Determine the [x, y] coordinate at the center of the cell enclosing the given text.  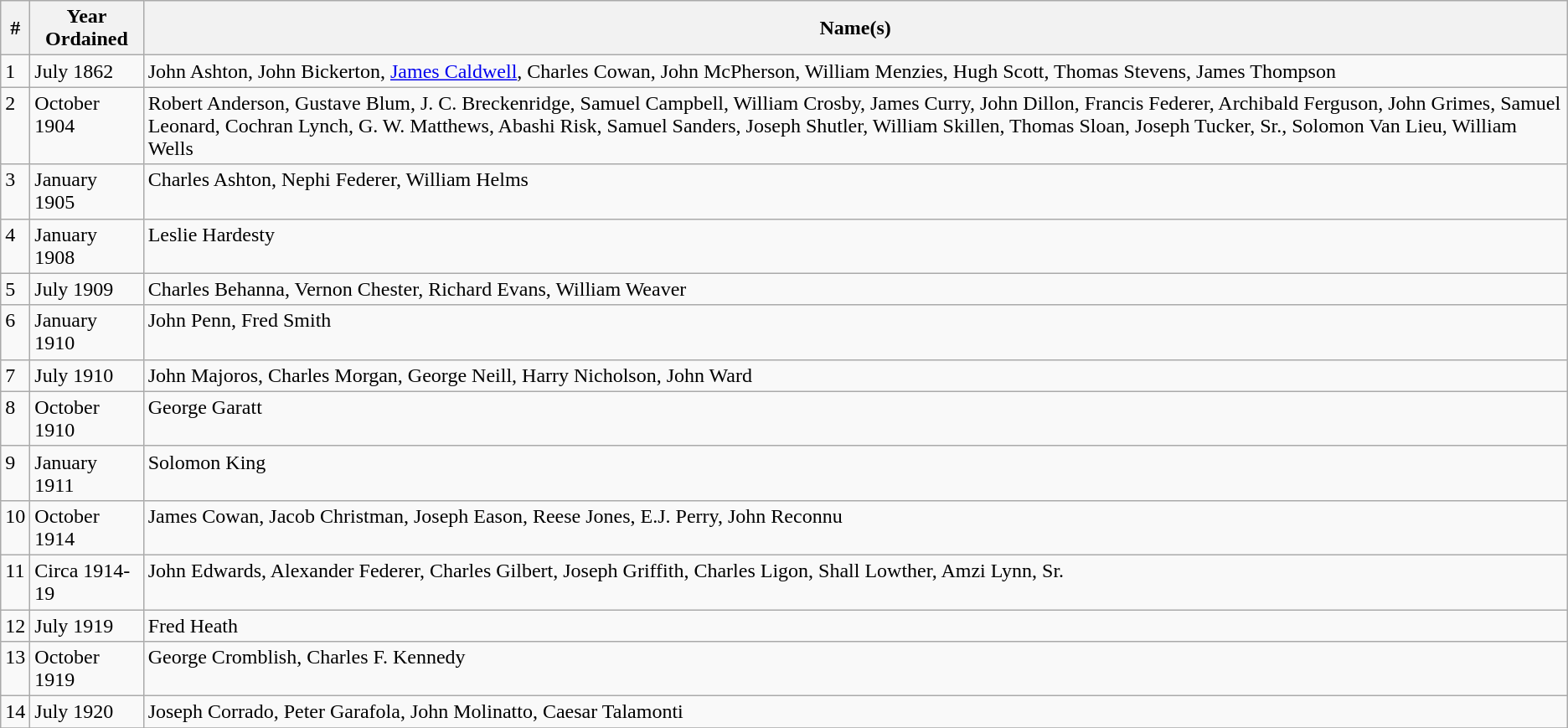
James Cowan, Jacob Christman, Joseph Eason, Reese Jones, E.J. Perry, John Reconnu [855, 528]
2 [15, 126]
14 [15, 712]
January 1910 [87, 332]
Fred Heath [855, 626]
John Edwards, Alexander Federer, Charles Gilbert, Joseph Griffith, Charles Ligon, Shall Lowther, Amzi Lynn, Sr. [855, 581]
4 [15, 246]
July 1920 [87, 712]
October 1914 [87, 528]
July 1919 [87, 626]
George Cromblish, Charles F. Kennedy [855, 669]
# [15, 28]
9 [15, 472]
Leslie Hardesty [855, 246]
July 1909 [87, 289]
12 [15, 626]
Year Ordained [87, 28]
Solomon King [855, 472]
11 [15, 581]
1 [15, 71]
3 [15, 191]
John Penn, Fred Smith [855, 332]
October 1910 [87, 419]
October 1904 [87, 126]
Charles Ashton, Nephi Federer, William Helms [855, 191]
Joseph Corrado, Peter Garafola, John Molinatto, Caesar Talamonti [855, 712]
7 [15, 375]
Name(s) [855, 28]
October 1919 [87, 669]
John Majoros, Charles Morgan, George Neill, Harry Nicholson, John Ward [855, 375]
6 [15, 332]
July 1910 [87, 375]
January 1908 [87, 246]
13 [15, 669]
Charles Behanna, Vernon Chester, Richard Evans, William Weaver [855, 289]
10 [15, 528]
8 [15, 419]
January 1911 [87, 472]
George Garatt [855, 419]
January 1905 [87, 191]
July 1862 [87, 71]
5 [15, 289]
Circa 1914-19 [87, 581]
John Ashton, John Bickerton, James Caldwell, Charles Cowan, John McPherson, William Menzies, Hugh Scott, Thomas Stevens, James Thompson [855, 71]
